Scan for the cell matching the given text and deliver its (x, y) coordinate at center. 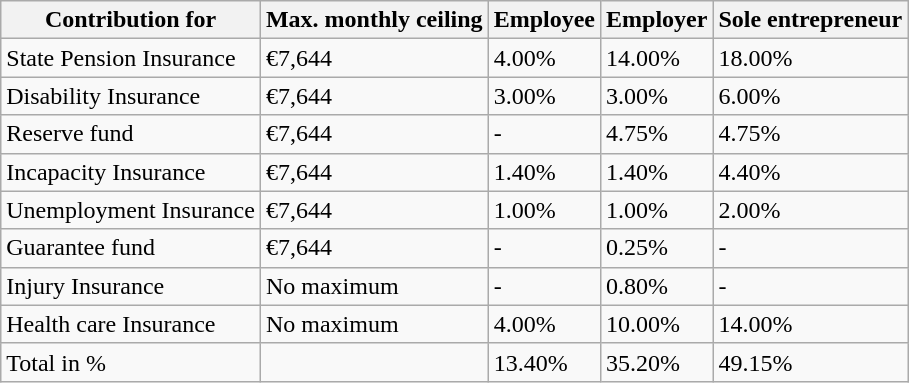
2.00% (810, 210)
Unemployment Insurance (131, 210)
Contribution for (131, 20)
Sole entrepreneur (810, 20)
State Pension Insurance (131, 58)
Max. monthly ceiling (374, 20)
Guarantee fund (131, 248)
Reserve fund (131, 134)
Disability Insurance (131, 96)
Incapacity Insurance (131, 172)
10.00% (657, 324)
49.15% (810, 362)
Employee (544, 20)
4.40% (810, 172)
Total in % (131, 362)
Health care Insurance (131, 324)
0.25% (657, 248)
13.40% (544, 362)
18.00% (810, 58)
0.80% (657, 286)
Employer (657, 20)
6.00% (810, 96)
35.20% (657, 362)
Injury Insurance (131, 286)
